Detect which cell encompasses the target text, then output its (x, y) center coordinate. 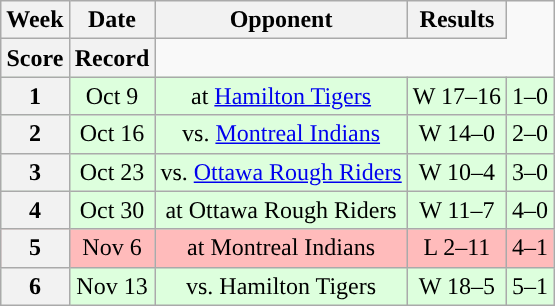
Opponent (281, 20)
at Ottawa Rough Riders (281, 210)
W 14–0 (456, 134)
W 10–4 (456, 172)
Nov 13 (112, 286)
5 (35, 248)
2–0 (530, 134)
5–1 (530, 286)
4–1 (530, 248)
6 (35, 286)
Record (112, 58)
Oct 30 (112, 210)
vs. Hamilton Tigers (281, 286)
1 (35, 96)
3–0 (530, 172)
Week (35, 20)
4–0 (530, 210)
L 2–11 (456, 248)
Oct 16 (112, 134)
2 (35, 134)
Oct 23 (112, 172)
3 (35, 172)
4 (35, 210)
vs. Montreal Indians (281, 134)
1–0 (530, 96)
Date (112, 20)
Nov 6 (112, 248)
W 11–7 (456, 210)
Oct 9 (112, 96)
W 17–16 (456, 96)
Score (35, 58)
at Hamilton Tigers (281, 96)
W 18–5 (456, 286)
at Montreal Indians (281, 248)
Results (456, 20)
vs. Ottawa Rough Riders (281, 172)
